Find where the given text appears and provide that cell's center as (X, Y) coordinate. 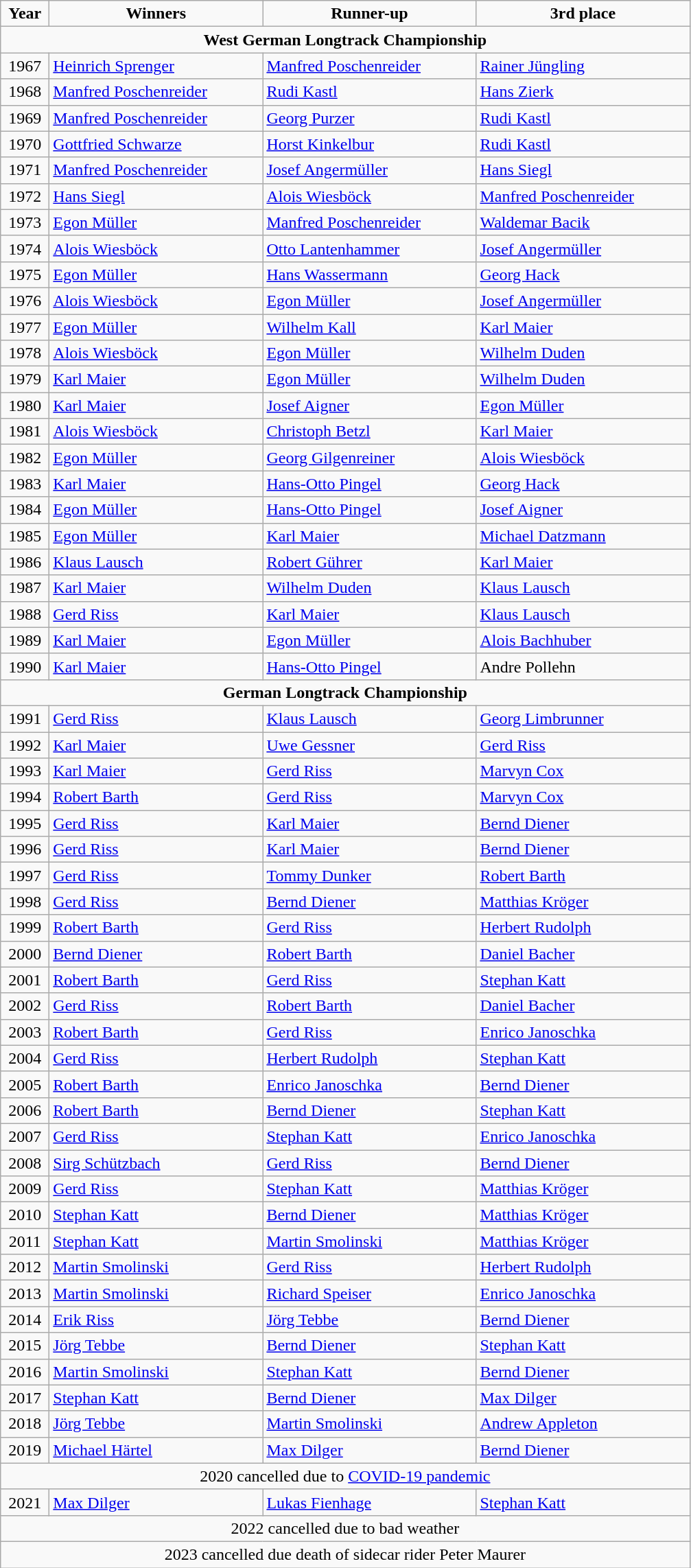
2016 (25, 1372)
2021 (25, 1502)
1973 (25, 222)
Lukas Fienhage (369, 1502)
Robert Gührer (369, 562)
1988 (25, 614)
2005 (25, 1084)
2011 (25, 1241)
1968 (25, 92)
1974 (25, 248)
2015 (25, 1346)
1982 (25, 458)
1978 (25, 353)
2007 (25, 1136)
2009 (25, 1189)
Alois Bachhuber (583, 640)
2003 (25, 1032)
2019 (25, 1450)
Richard Speiser (369, 1294)
2013 (25, 1294)
1979 (25, 379)
Hans Wassermann (369, 274)
German Longtrack Championship (345, 692)
2001 (25, 980)
1986 (25, 562)
1996 (25, 850)
Michael Härtel (156, 1450)
2017 (25, 1398)
Runner-up (369, 14)
1981 (25, 432)
1997 (25, 876)
2022 cancelled due to bad weather (345, 1528)
2012 (25, 1267)
1991 (25, 718)
3rd place (583, 14)
Georg Gilgenreiner (369, 458)
Erik Riss (156, 1320)
2014 (25, 1320)
2008 (25, 1163)
Georg Purzer (369, 118)
2023 cancelled due death of sidecar rider Peter Maurer (345, 1554)
Christoph Betzl (369, 432)
Sirg Schützbach (156, 1163)
1971 (25, 170)
1972 (25, 196)
Georg Limbrunner (583, 718)
1993 (25, 771)
Wilhelm Kall (369, 327)
Year (25, 14)
Rainer Jüngling (583, 66)
Otto Lantenhammer (369, 248)
1985 (25, 536)
2018 (25, 1424)
1994 (25, 797)
1976 (25, 301)
1998 (25, 902)
Tommy Dunker (369, 876)
Gottfried Schwarze (156, 144)
Hans Zierk (583, 92)
1992 (25, 745)
Andre Pollehn (583, 666)
1969 (25, 118)
Waldemar Bacik (583, 222)
1984 (25, 510)
Andrew Appleton (583, 1424)
Horst Kinkelbur (369, 144)
1970 (25, 144)
1967 (25, 66)
2004 (25, 1058)
2020 cancelled due to COVID-19 pandemic (345, 1476)
1999 (25, 928)
1989 (25, 640)
1995 (25, 823)
1987 (25, 588)
Winners (156, 14)
Uwe Gessner (369, 745)
1990 (25, 666)
2000 (25, 954)
2002 (25, 1006)
1975 (25, 274)
Heinrich Sprenger (156, 66)
1980 (25, 406)
West German Longtrack Championship (345, 40)
Michael Datzmann (583, 536)
2006 (25, 1110)
1983 (25, 484)
1977 (25, 327)
2010 (25, 1215)
